Capture the cell that displays the provided text and extract its [x, y] central coordinate. 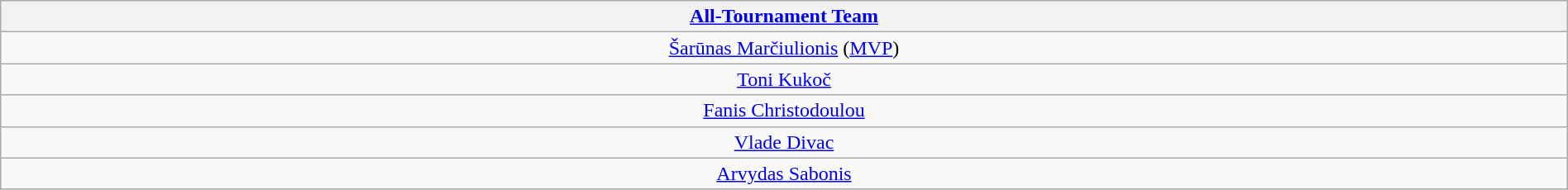
Šarūnas Marčiulionis (MVP) [784, 48]
Fanis Christodoulou [784, 111]
Arvydas Sabonis [784, 173]
Vlade Divac [784, 142]
All-Tournament Team [784, 17]
Toni Kukoč [784, 79]
